Identify which cell holds the provided text, then report its (x, y) central coordinate. 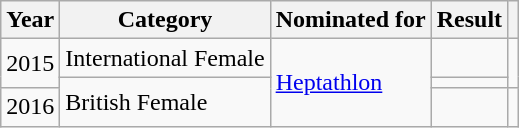
Nominated for (350, 20)
2015 (30, 64)
Category (165, 20)
British Female (165, 102)
2016 (30, 107)
Result (469, 20)
International Female (165, 58)
Year (30, 20)
Heptathlon (350, 82)
